Return the (x, y) coordinate for the center point of the cell that contains the specified text.  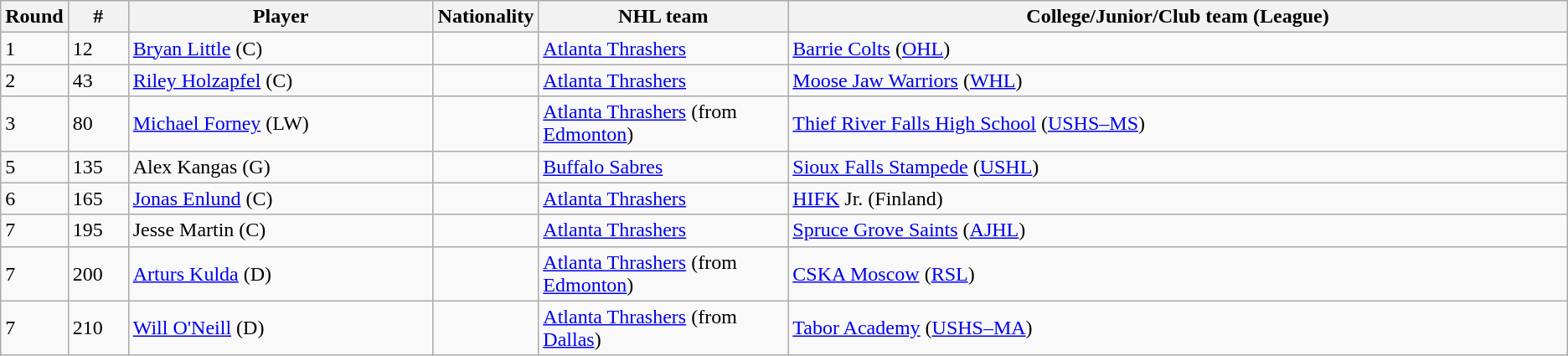
Buffalo Sabres (663, 167)
3 (34, 124)
165 (98, 199)
NHL team (663, 17)
Will O'Neill (D) (281, 328)
Atlanta Thrashers (from Dallas) (663, 328)
Jonas Enlund (C) (281, 199)
Sioux Falls Stampede (USHL) (1178, 167)
CSKA Moscow (RSL) (1178, 273)
Bryan Little (C) (281, 49)
Nationality (486, 17)
210 (98, 328)
Barrie Colts (OHL) (1178, 49)
Player (281, 17)
80 (98, 124)
1 (34, 49)
Alex Kangas (G) (281, 167)
5 (34, 167)
195 (98, 230)
College/Junior/Club team (League) (1178, 17)
Spruce Grove Saints (AJHL) (1178, 230)
2 (34, 80)
# (98, 17)
Moose Jaw Warriors (WHL) (1178, 80)
12 (98, 49)
Thief River Falls High School (USHS–MS) (1178, 124)
Tabor Academy (USHS–MA) (1178, 328)
43 (98, 80)
Michael Forney (LW) (281, 124)
HIFK Jr. (Finland) (1178, 199)
Round (34, 17)
135 (98, 167)
Riley Holzapfel (C) (281, 80)
200 (98, 273)
6 (34, 199)
Jesse Martin (C) (281, 230)
Arturs Kulda (D) (281, 273)
